Find where the given text appears and provide that cell's center as (X, Y) coordinate. 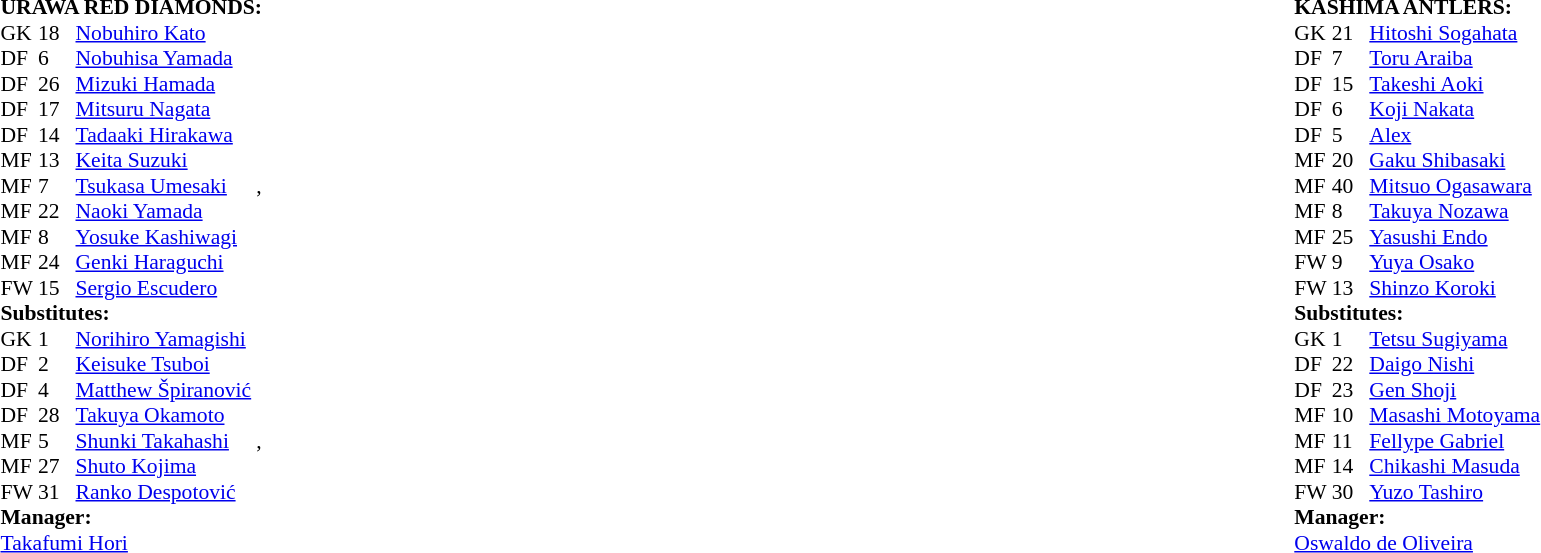
Shinzo Koroki (1454, 288)
Gen Shoji (1454, 390)
Tetsu Sugiyama (1454, 339)
4 (57, 390)
Genki Haraguchi (166, 263)
9 (1351, 263)
Naoki Yamada (166, 211)
21 (1351, 33)
Sergio Escudero (166, 288)
24 (57, 263)
Yosuke Kashiwagi (166, 237)
Mitsuru Nagata (166, 109)
Tsukasa Umesaki (166, 186)
Takuya Okamoto (166, 415)
Keisuke Tsuboi (166, 365)
17 (57, 109)
Tadaaki Hirakawa (166, 135)
18 (57, 33)
Gaku Shibasaki (1454, 161)
Koji Nakata (1454, 109)
Yuya Osako (1454, 263)
10 (1351, 415)
28 (57, 415)
20 (1351, 161)
Keita Suzuki (166, 161)
Fellype Gabriel (1454, 441)
Yasushi Endo (1454, 237)
Masashi Motoyama (1454, 415)
11 (1351, 441)
Toru Araiba (1454, 59)
27 (57, 467)
Takuya Nozawa (1454, 211)
25 (1351, 237)
23 (1351, 390)
Takeshi Aoki (1454, 84)
40 (1351, 186)
Alex (1454, 135)
Mizuki Hamada (166, 84)
30 (1351, 492)
Mitsuo Ogasawara (1454, 186)
Daigo Nishi (1454, 365)
2 (57, 365)
Nobuhisa Yamada (166, 59)
Shunki Takahashi (166, 441)
31 (57, 492)
Matthew Špiranović (166, 390)
Yuzo Tashiro (1454, 492)
Hitoshi Sogahata (1454, 33)
Chikashi Masuda (1454, 467)
Shuto Kojima (166, 467)
Ranko Despotović (166, 492)
Nobuhiro Kato (166, 33)
26 (57, 84)
Norihiro Yamagishi (166, 339)
